Extract the [x, y] coordinate from the center of the cell holding the provided text.  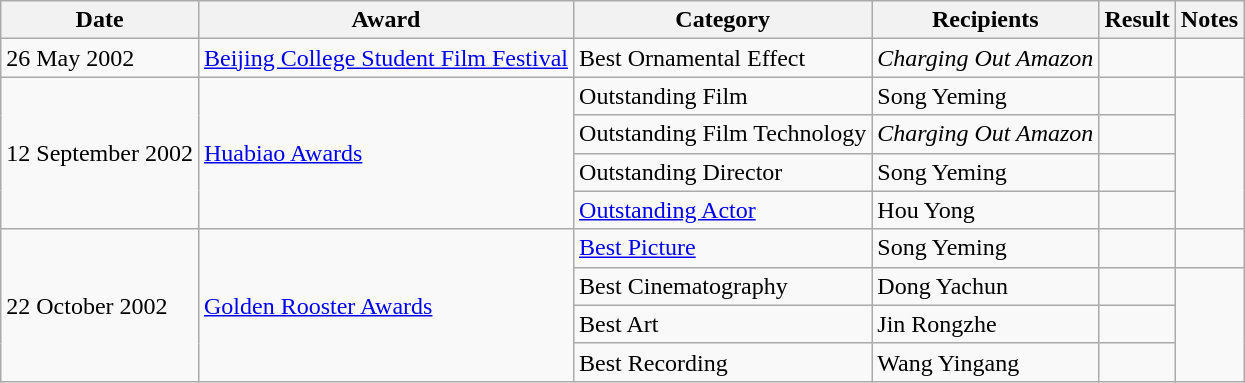
Best Ornamental Effect [723, 58]
Wang Yingang [986, 362]
Recipients [986, 20]
Outstanding Actor [723, 210]
Golden Rooster Awards [386, 305]
Date [100, 20]
Best Recording [723, 362]
Result [1137, 20]
Outstanding Director [723, 172]
12 September 2002 [100, 153]
Dong Yachun [986, 286]
Award [386, 20]
26 May 2002 [100, 58]
Outstanding Film Technology [723, 134]
Jin Rongzhe [986, 324]
Best Picture [723, 248]
22 October 2002 [100, 305]
Best Cinematography [723, 286]
Hou Yong [986, 210]
Huabiao Awards [386, 153]
Outstanding Film [723, 96]
Notes [1209, 20]
Beijing College Student Film Festival [386, 58]
Best Art [723, 324]
Category [723, 20]
